Search for the cell housing the specified text and yield its (X, Y) center coordinate. 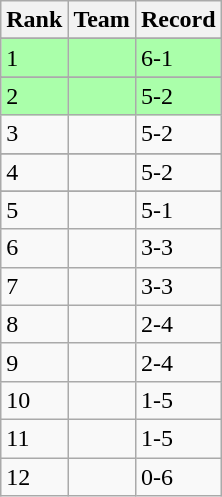
1 (34, 58)
9 (34, 362)
Record (178, 20)
6 (34, 248)
0-6 (178, 477)
8 (34, 324)
4 (34, 172)
11 (34, 438)
2 (34, 96)
7 (34, 286)
10 (34, 400)
5-1 (178, 210)
12 (34, 477)
3 (34, 134)
5 (34, 210)
6-1 (178, 58)
Rank (34, 20)
Team (102, 20)
